Scan for the cell matching the given text and deliver its [X, Y] coordinate at center. 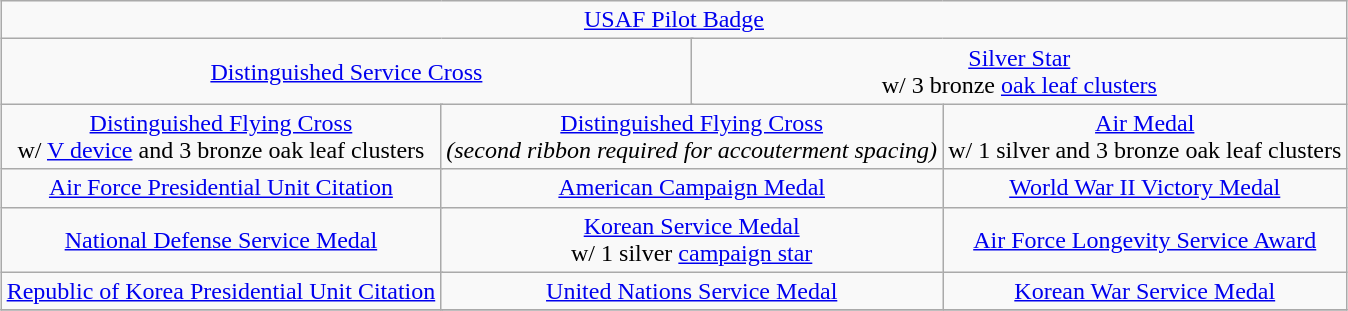
Silver Starw/ 3 bronze oak leaf clusters [1020, 72]
Distinguished Flying Crossw/ V device and 3 bronze oak leaf clusters [221, 136]
National Defense Service Medal [221, 240]
Korean Service Medalw/ 1 silver campaign star [692, 240]
Air Force Longevity Service Award [1145, 240]
Air Force Presidential Unit Citation [221, 188]
Distinguished Service Cross [346, 72]
United Nations Service Medal [692, 291]
American Campaign Medal [692, 188]
Korean War Service Medal [1145, 291]
Distinguished Flying Cross(second ribbon required for accouterment spacing) [692, 136]
Republic of Korea Presidential Unit Citation [221, 291]
USAF Pilot Badge [674, 20]
World War II Victory Medal [1145, 188]
Air Medalw/ 1 silver and 3 bronze oak leaf clusters [1145, 136]
